Find where the given text appears and provide that cell's center as [x, y] coordinate. 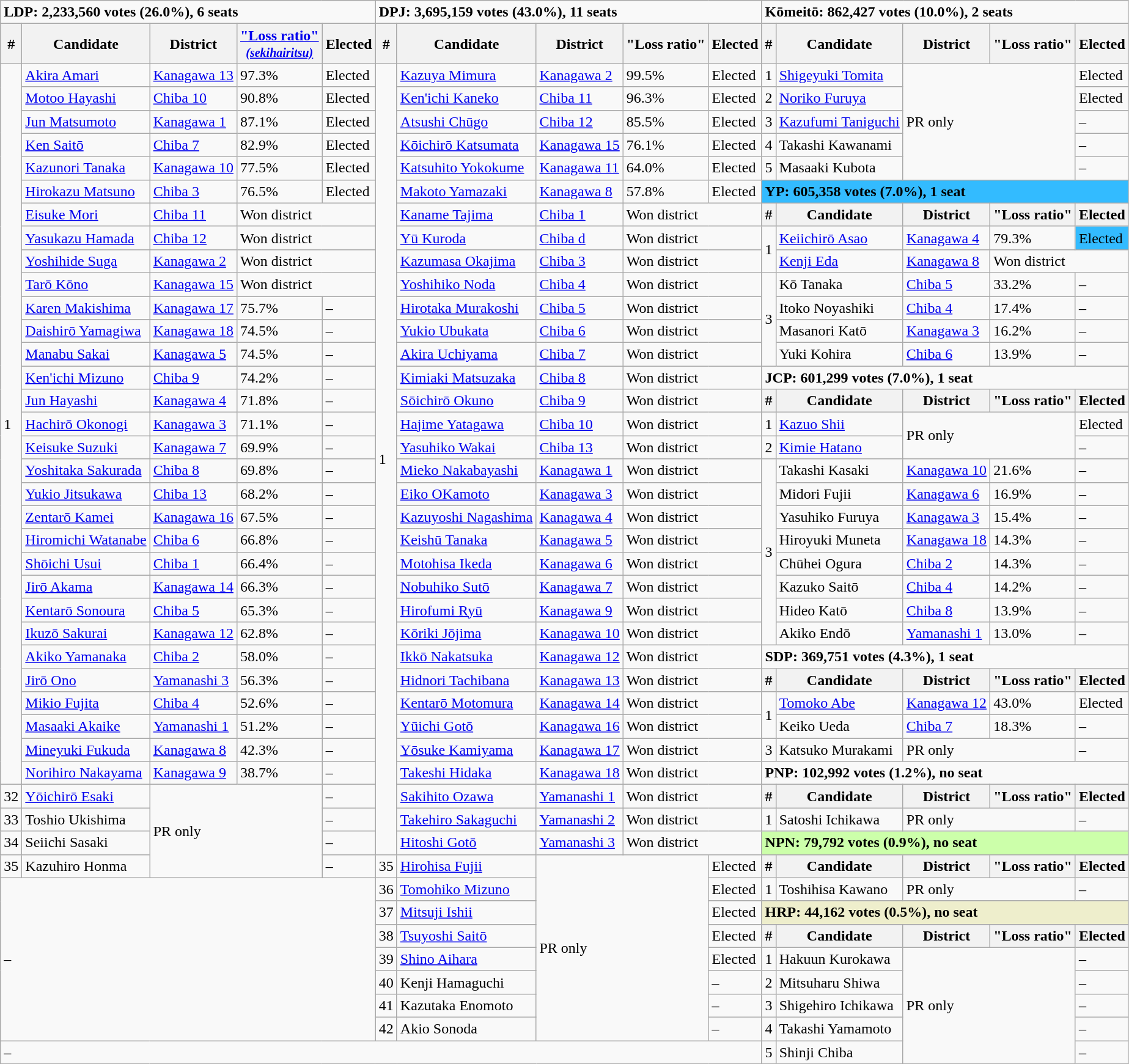
97.3% [279, 75]
Hakuun Kurokawa [839, 959]
Katsuhito Yokokume [466, 168]
Kazutaka Enomoto [466, 1005]
74.2% [279, 378]
Yū Kuroda [466, 238]
Shinji Chiba [839, 1052]
Hirokazu Matsuno [86, 191]
Takehiro Sakaguchi [466, 820]
Mitsuharu Shiwa [839, 982]
99.5% [666, 75]
Karen Makishima [86, 307]
Kōriki Jōjima [466, 633]
77.5% [279, 168]
Masaaki Kubota [839, 168]
Jirō Ono [86, 680]
34 [11, 843]
Yōsuke Kamiyama [466, 750]
Kazufumi Taniguchi [839, 122]
Hitoshi Gotō [466, 843]
Hideo Katō [839, 610]
Jirō Akama [86, 587]
76.1% [666, 145]
Zentarō Kamei [86, 517]
69.8% [279, 471]
71.1% [279, 424]
36 [386, 889]
Kazuko Saitō [839, 587]
SDP: 369,751 votes (4.3%), 1 seat [945, 656]
62.8% [279, 633]
Sōichirō Okuno [466, 401]
Akio Sonoda [466, 1029]
Katsuko Murakami [839, 750]
Eiko OKamoto [466, 494]
Akira Uchiyama [466, 354]
71.8% [279, 401]
Itoko Noyashiki [839, 307]
66.3% [279, 587]
Akiko Yamanaka [86, 656]
Toshihisa Kawano [839, 889]
Kazuhiro Honma [86, 866]
18.3% [1033, 727]
Motoo Hayashi [86, 98]
40 [386, 982]
Yoshihide Suga [86, 261]
Mieko Nakabayashi [466, 471]
Yuki Kohira [839, 354]
51.2% [279, 727]
Kazunori Tanaka [86, 168]
Hirotaka Murakoshi [466, 307]
Keishū Tanaka [466, 540]
14.2% [1033, 587]
Yoshihiko Noda [466, 284]
Nobuhiko Sutō [466, 587]
Keisuke Suzuki [86, 447]
41 [386, 1005]
Kanagawa 11 [579, 168]
"Loss ratio"(sekihairitsu) [279, 44]
76.5% [279, 191]
52.6% [279, 703]
Kentarō Sonoura [86, 610]
Masaaki Akaike [86, 727]
PNP: 102,992 votes (1.2%), no seat [945, 773]
38 [386, 936]
16.2% [1033, 331]
Hiromichi Watanabe [86, 540]
66.8% [279, 540]
Manabu Sakai [86, 354]
Tarō Kōno [86, 284]
Yūichi Gotō [466, 727]
Kōmeitō: 862,427 votes (10.0%), 2 seats [945, 12]
NPN: 79,792 votes (0.9%), no seat [945, 843]
39 [386, 959]
38.7% [279, 773]
56.3% [279, 680]
Eisuke Mori [86, 215]
21.6% [1033, 471]
Kenji Hamaguchi [466, 982]
Yōichirō Esaki [86, 796]
68.2% [279, 494]
Daishirō Yamagiwa [86, 331]
Hirofumi Ryū [466, 610]
Ikkō Nakatsuka [466, 656]
Toshio Ukishima [86, 820]
Kazuyoshi Nagashima [466, 517]
37 [386, 912]
64.0% [666, 168]
Yamanashi 2 [579, 820]
Jun Hayashi [86, 401]
Mitsuji Ishii [466, 912]
Sakihito Ozawa [466, 796]
Midori Fujii [839, 494]
Chiba d [579, 238]
Takashi Yamamoto [839, 1029]
Akiko Endō [839, 633]
Ikuzō Sakurai [86, 633]
Yukio Jitsukawa [86, 494]
Satoshi Ichikawa [839, 820]
Keiichirō Asao [839, 238]
67.5% [279, 517]
Makoto Yamazaki [466, 191]
DPJ: 3,695,159 votes (43.0%), 11 seats [568, 12]
Kentarō Motomura [466, 703]
Yasukazu Hamada [86, 238]
Hachirō Okonogi [86, 424]
Kimiaki Matsuzaka [466, 378]
75.7% [279, 307]
33.2% [1033, 284]
65.3% [279, 610]
Yasuhiko Wakai [466, 447]
Hirohisa Fujii [466, 866]
15.4% [1033, 517]
Shino Aihara [466, 959]
58.0% [279, 656]
Tomoko Abe [839, 703]
17.4% [1033, 307]
82.9% [279, 145]
Keiko Ueda [839, 727]
Ken'ichi Kaneko [466, 98]
Kazuya Mimura [466, 75]
85.5% [666, 122]
Masanori Katō [839, 331]
Chūhei Ogura [839, 563]
Yukio Ubukata [466, 331]
42 [386, 1029]
Mikio Fujita [86, 703]
Atsushi Chūgo [466, 122]
Tsuyoshi Saitō [466, 936]
Kimie Hatano [839, 447]
Hiroyuki Muneta [839, 540]
Takashi Kasaki [839, 471]
Tomohiko Mizuno [466, 889]
Ken Saitō [86, 145]
Motohisa Ikeda [466, 563]
Shigehiro Ichikawa [839, 1005]
69.9% [279, 447]
32 [11, 796]
Jun Matsumoto [86, 122]
79.3% [1033, 238]
Akira Amari [86, 75]
YP: 605,358 votes (7.0%), 1 seat [945, 191]
Yoshitaka Sakurada [86, 471]
HRP: 44,162 votes (0.5%), no seat [945, 912]
Kaname Tajima [466, 215]
Noriko Furuya [839, 98]
57.8% [666, 191]
87.1% [279, 122]
66.4% [279, 563]
Shōichi Usui [86, 563]
Takeshi Hidaka [466, 773]
Takashi Kawanami [839, 145]
Kō Tanaka [839, 284]
Hajime Yatagawa [466, 424]
43.0% [1033, 703]
16.9% [1033, 494]
Yasuhiko Furuya [839, 517]
90.8% [279, 98]
Kenji Eda [839, 261]
Norihiro Nakayama [86, 773]
Seiichi Sasaki [86, 843]
JCP: 601,299 votes (7.0%), 1 seat [945, 378]
Kazuo Shii [839, 424]
Hidnori Tachibana [466, 680]
33 [11, 820]
LDP: 2,233,560 votes (26.0%), 6 seats [188, 12]
13.0% [1033, 633]
96.3% [666, 98]
Kazumasa Okajima [466, 261]
Ken'ichi Mizuno [86, 378]
Mineyuki Fukuda [86, 750]
42.3% [279, 750]
Kōichirō Katsumata [466, 145]
Shigeyuki Tomita [839, 75]
